Determine the [X, Y] coordinate at the center of the cell enclosing the given text.  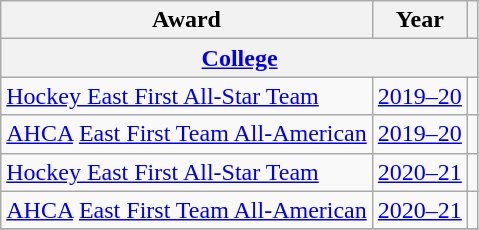
Year [420, 20]
College [240, 58]
Award [187, 20]
